For the text-containing cell, return its midpoint in (x, y) coordinate format. 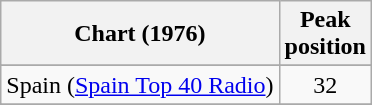
Peakposition (325, 34)
Spain (Spain Top 40 Radio) (140, 85)
Chart (1976) (140, 34)
32 (325, 85)
